Determine the (x, y) coordinate at the center of the cell enclosing the given text.  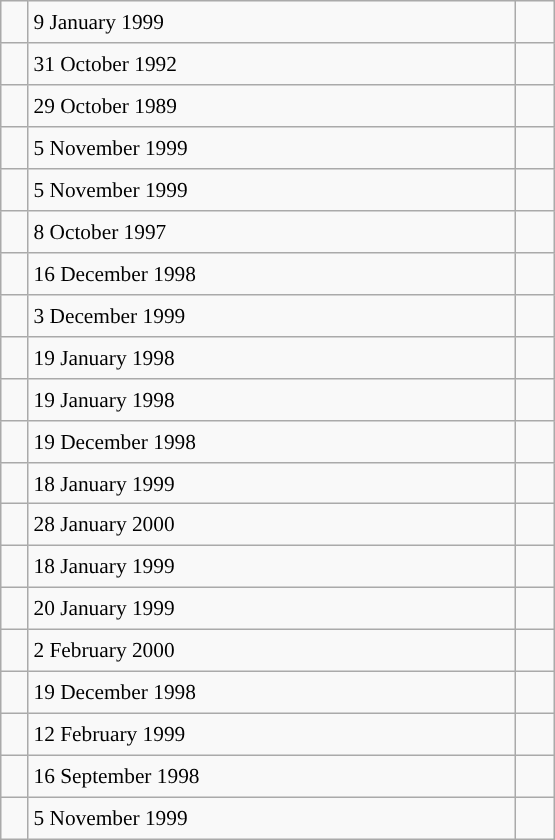
29 October 1989 (272, 106)
9 January 1999 (272, 22)
16 December 1998 (272, 274)
20 January 1999 (272, 609)
2 February 2000 (272, 651)
28 January 2000 (272, 525)
3 December 1999 (272, 315)
12 February 1999 (272, 735)
16 September 1998 (272, 776)
31 October 1992 (272, 64)
8 October 1997 (272, 232)
